Return the [X, Y] coordinate for the center point of the cell that contains the specified text.  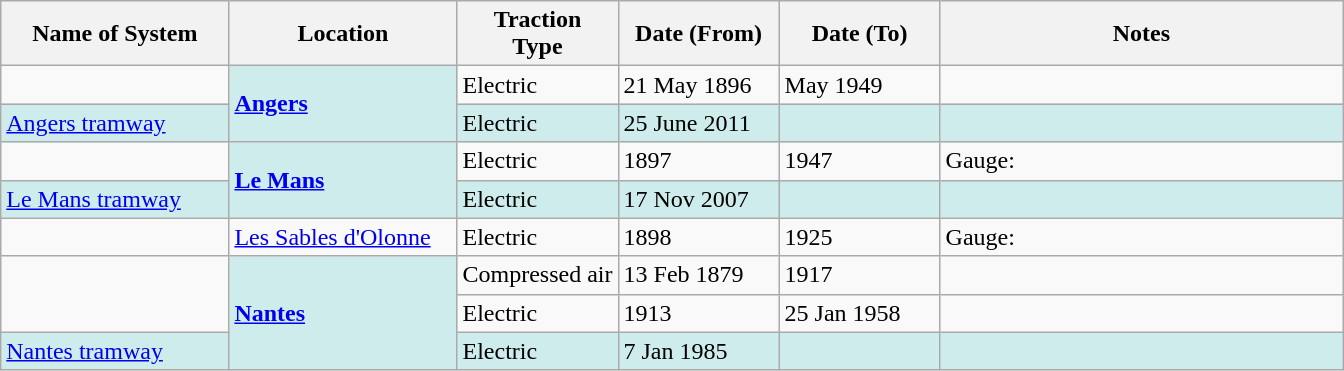
Location [343, 34]
21 May 1896 [698, 85]
17 Nov 2007 [698, 199]
1898 [698, 237]
Angers [343, 104]
Angers tramway [115, 123]
25 Jan 1958 [860, 313]
1897 [698, 161]
Nantes [343, 313]
Date (From) [698, 34]
1925 [860, 237]
Nantes tramway [115, 351]
Les Sables d'Olonne [343, 237]
1917 [860, 275]
Compressed air [538, 275]
7 Jan 1985 [698, 351]
Notes [1142, 34]
1913 [698, 313]
1947 [860, 161]
Name of System [115, 34]
TractionType [538, 34]
13 Feb 1879 [698, 275]
May 1949 [860, 85]
25 June 2011 [698, 123]
Le Mans [343, 180]
Le Mans tramway [115, 199]
Date (To) [860, 34]
